Identify which cell holds the provided text, then report its [x, y] central coordinate. 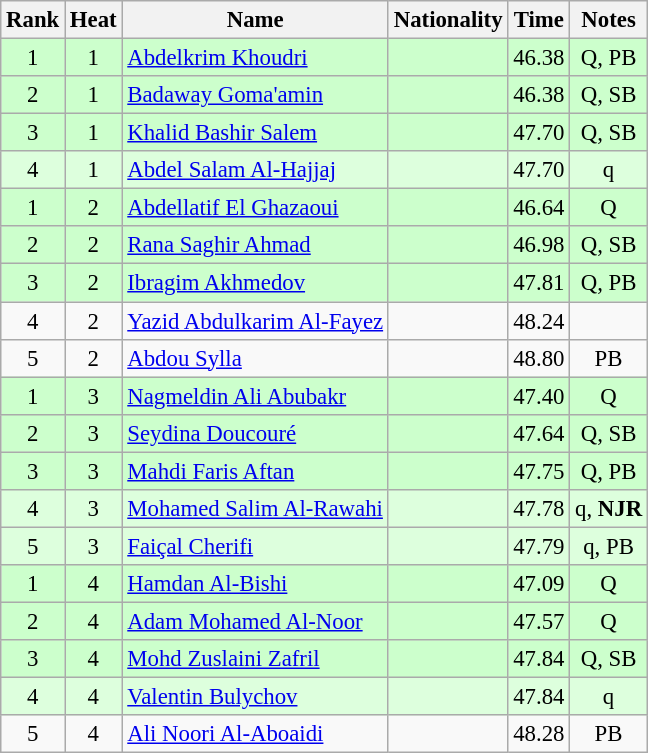
46.64 [539, 208]
q, NJR [609, 509]
Abdou Sylla [255, 358]
47.40 [539, 396]
Time [539, 20]
Name [255, 20]
47.64 [539, 433]
Faiçal Cherifi [255, 546]
Notes [609, 20]
48.28 [539, 734]
Adam Mohamed Al-Noor [255, 621]
47.78 [539, 509]
Mohd Zuslaini Zafril [255, 659]
Rank [33, 20]
Ibragim Akhmedov [255, 283]
47.75 [539, 471]
Abdel Salam Al-Hajjaj [255, 170]
Nagmeldin Ali Abubakr [255, 396]
48.24 [539, 321]
Ali Noori Al-Aboaidi [255, 734]
Heat [94, 20]
48.80 [539, 358]
47.81 [539, 283]
Badaway Goma'amin [255, 95]
47.57 [539, 621]
Seydina Doucouré [255, 433]
Abdelkrim Khoudri [255, 58]
Nationality [448, 20]
Hamdan Al-Bishi [255, 584]
Rana Saghir Ahmad [255, 245]
Mahdi Faris Aftan [255, 471]
Khalid Bashir Salem [255, 133]
47.79 [539, 546]
Yazid Abdulkarim Al-Fayez [255, 321]
46.98 [539, 245]
47.09 [539, 584]
Mohamed Salim Al-Rawahi [255, 509]
Abdellatif El Ghazaoui [255, 208]
Valentin Bulychov [255, 697]
q, PB [609, 546]
